From the cell containing the given text, extract its center point as (x, y) coordinate. 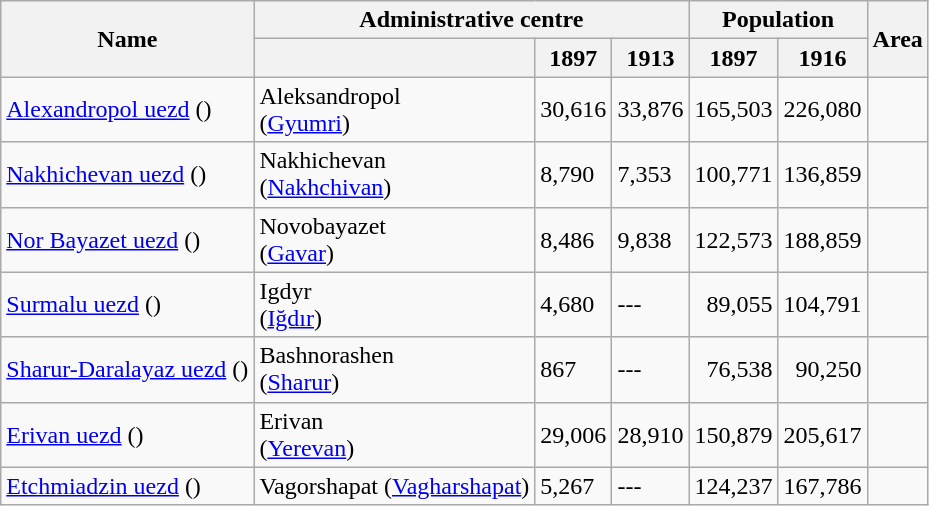
8,790 (574, 174)
104,791 (822, 304)
Vagorshapat (Vagharshapat) (394, 486)
Population (778, 20)
5,267 (574, 486)
89,055 (734, 304)
Erivan(Yerevan) (394, 434)
100,771 (734, 174)
7,353 (650, 174)
Surmalu uezd () (128, 304)
8,486 (574, 240)
165,503 (734, 110)
Erivan uezd () (128, 434)
30,616 (574, 110)
Nor Bayazet uezd () (128, 240)
1913 (650, 58)
Alexandropol uezd () (128, 110)
Etchmiadzin uezd () (128, 486)
Novobayazet(Gavar) (394, 240)
Administrative centre (472, 20)
122,573 (734, 240)
136,859 (822, 174)
Bashnorashen(Sharur) (394, 370)
4,680 (574, 304)
Nakhichevan uezd () (128, 174)
188,859 (822, 240)
124,237 (734, 486)
167,786 (822, 486)
150,879 (734, 434)
Igdyr(Iğdır) (394, 304)
9,838 (650, 240)
33,876 (650, 110)
76,538 (734, 370)
Sharur-Daralayaz uezd () (128, 370)
Area (898, 39)
867 (574, 370)
205,617 (822, 434)
1916 (822, 58)
28,910 (650, 434)
Aleksandropol(Gyumri) (394, 110)
Name (128, 39)
226,080 (822, 110)
29,006 (574, 434)
90,250 (822, 370)
Nakhichevan(Nakhchivan) (394, 174)
